From the cell containing the given text, extract its center point as (x, y) coordinate. 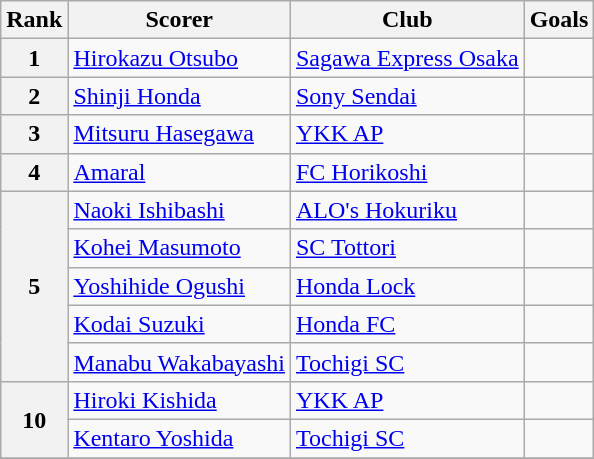
Shinji Honda (180, 96)
Sony Sendai (407, 96)
Hirokazu Otsubo (180, 58)
Goals (559, 20)
Honda FC (407, 324)
4 (34, 172)
Naoki Ishibashi (180, 210)
FC Horikoshi (407, 172)
3 (34, 134)
Mitsuru Hasegawa (180, 134)
Kohei Masumoto (180, 248)
Yoshihide Ogushi (180, 286)
Club (407, 20)
Honda Lock (407, 286)
Kentaro Yoshida (180, 438)
Sagawa Express Osaka (407, 58)
SC Tottori (407, 248)
ALO's Hokuriku (407, 210)
10 (34, 419)
5 (34, 286)
1 (34, 58)
Rank (34, 20)
2 (34, 96)
Scorer (180, 20)
Manabu Wakabayashi (180, 362)
Hiroki Kishida (180, 400)
Kodai Suzuki (180, 324)
Amaral (180, 172)
